Extract the (x, y) coordinate from the center of the cell holding the provided text.  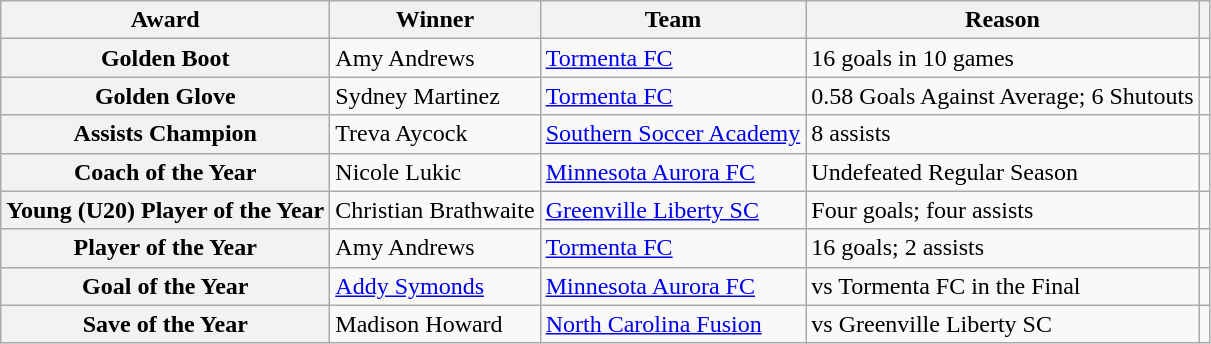
North Carolina Fusion (673, 324)
Award (166, 20)
Four goals; four assists (1002, 210)
Team (673, 20)
16 goals; 2 assists (1002, 248)
Assists Champion (166, 134)
16 goals in 10 games (1002, 58)
8 assists (1002, 134)
Player of the Year (166, 248)
Goal of the Year (166, 286)
vs Greenville Liberty SC (1002, 324)
Treva Aycock (435, 134)
Greenville Liberty SC (673, 210)
Golden Boot (166, 58)
Coach of the Year (166, 172)
Nicole Lukic (435, 172)
Undefeated Regular Season (1002, 172)
Golden Glove (166, 96)
0.58 Goals Against Average; 6 Shutouts (1002, 96)
Christian Brathwaite (435, 210)
Reason (1002, 20)
Sydney Martinez (435, 96)
Winner (435, 20)
Save of the Year (166, 324)
Madison Howard (435, 324)
vs Tormenta FC in the Final (1002, 286)
Addy Symonds (435, 286)
Young (U20) Player of the Year (166, 210)
Southern Soccer Academy (673, 134)
